Output the [X, Y] coordinate of the center of the cell containing the given text.  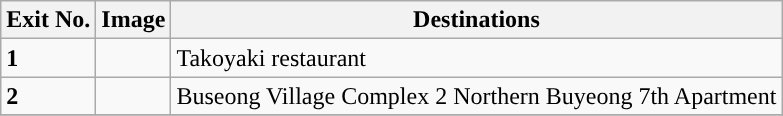
2 [48, 96]
Takoyaki restaurant [476, 58]
Destinations [476, 20]
Image [134, 20]
Buseong Village Complex 2 Northern Buyeong 7th Apartment [476, 96]
Exit No. [48, 20]
1 [48, 58]
